Output the [x, y] coordinate of the center of the cell containing the given text.  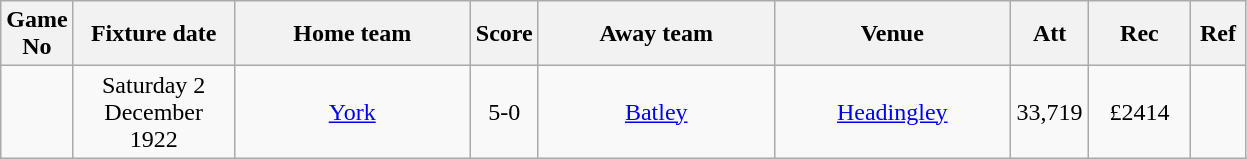
Att [1050, 34]
5-0 [504, 112]
Game No [37, 34]
Away team [656, 34]
Saturday 2 December 1922 [154, 112]
Rec [1140, 34]
33,719 [1050, 112]
Batley [656, 112]
York [352, 112]
Headingley [892, 112]
Fixture date [154, 34]
Score [504, 34]
Ref [1218, 34]
Home team [352, 34]
Venue [892, 34]
£2414 [1140, 112]
